Return [x, y] of the center of cell containing provided text 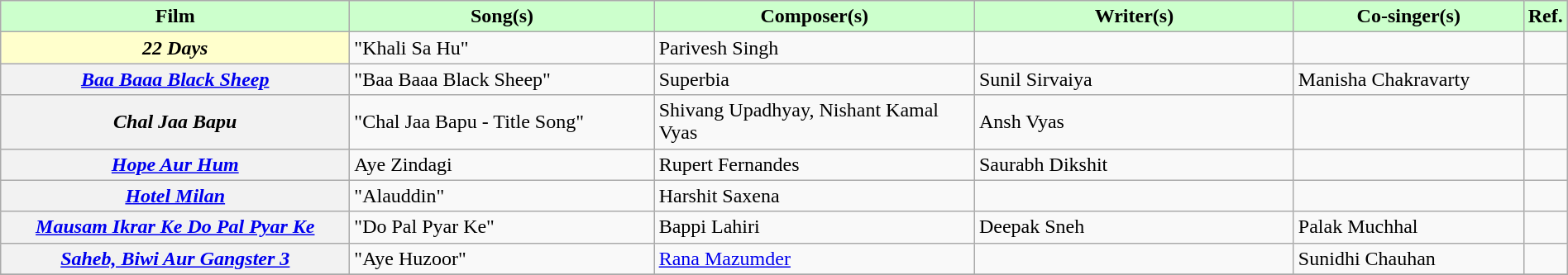
Deepak Sneh [1134, 227]
Ref. [1545, 17]
Aye Zindagi [502, 164]
"Alauddin" [502, 196]
Film [175, 17]
Palak Muchhal [1408, 227]
Saheb, Biwi Aur Gangster 3 [175, 258]
Sunil Sirvaiya [1134, 79]
"Chal Jaa Bapu - Title Song" [502, 122]
Superbia [814, 79]
Sunidhi Chauhan [1408, 258]
Co-singer(s) [1408, 17]
22 Days [175, 48]
Ansh Vyas [1134, 122]
Saurabh Dikshit [1134, 164]
Manisha Chakravarty [1408, 79]
Bappi Lahiri [814, 227]
Mausam Ikrar Ke Do Pal Pyar Ke [175, 227]
Writer(s) [1134, 17]
Shivang Upadhyay, Nishant Kamal Vyas [814, 122]
Hope Aur Hum [175, 164]
Harshit Saxena [814, 196]
"Aye Huzoor" [502, 258]
Rana Mazumder [814, 258]
Composer(s) [814, 17]
Rupert Fernandes [814, 164]
Parivesh Singh [814, 48]
Baa Baaa Black Sheep [175, 79]
"Do Pal Pyar Ke" [502, 227]
Hotel Milan [175, 196]
"Baa Baaa Black Sheep" [502, 79]
Song(s) [502, 17]
Chal Jaa Bapu [175, 122]
"Khali Sa Hu" [502, 48]
